For the text-containing cell, return its midpoint in [X, Y] coordinate format. 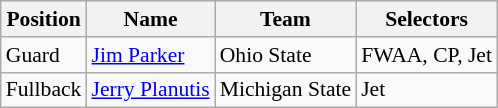
Jim Parker [150, 55]
FWAA, CP, Jet [426, 55]
Jerry Planutis [150, 90]
Team [286, 19]
Name [150, 19]
Selectors [426, 19]
Fullback [44, 90]
Ohio State [286, 55]
Guard [44, 55]
Jet [426, 90]
Michigan State [286, 90]
Position [44, 19]
